For the text-containing cell, return its midpoint in [X, Y] coordinate format. 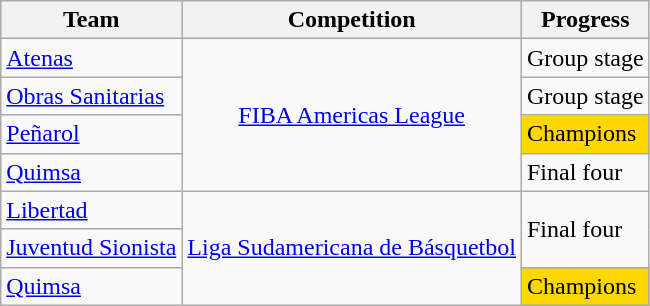
Obras Sanitarias [92, 96]
Juventud Sionista [92, 248]
Atenas [92, 58]
FIBA Americas League [352, 115]
Liga Sudamericana de Básquetbol [352, 248]
Competition [352, 20]
Peñarol [92, 134]
Team [92, 20]
Libertad [92, 210]
Progress [585, 20]
